Return the (x, y) coordinate for the center point of the cell that contains the specified text.  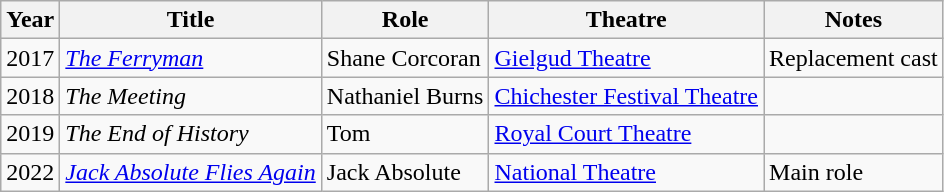
The Meeting (190, 96)
Jack Absolute (405, 172)
Replacement cast (854, 58)
Shane Corcoran (405, 58)
Theatre (626, 20)
2018 (30, 96)
Main role (854, 172)
Royal Court Theatre (626, 134)
Role (405, 20)
2017 (30, 58)
The Ferryman (190, 58)
2022 (30, 172)
National Theatre (626, 172)
Gielgud Theatre (626, 58)
2019 (30, 134)
Nathaniel Burns (405, 96)
Chichester Festival Theatre (626, 96)
Jack Absolute Flies Again (190, 172)
Tom (405, 134)
Title (190, 20)
The End of History (190, 134)
Year (30, 20)
Notes (854, 20)
